Detect which cell encompasses the target text, then output its [X, Y] center coordinate. 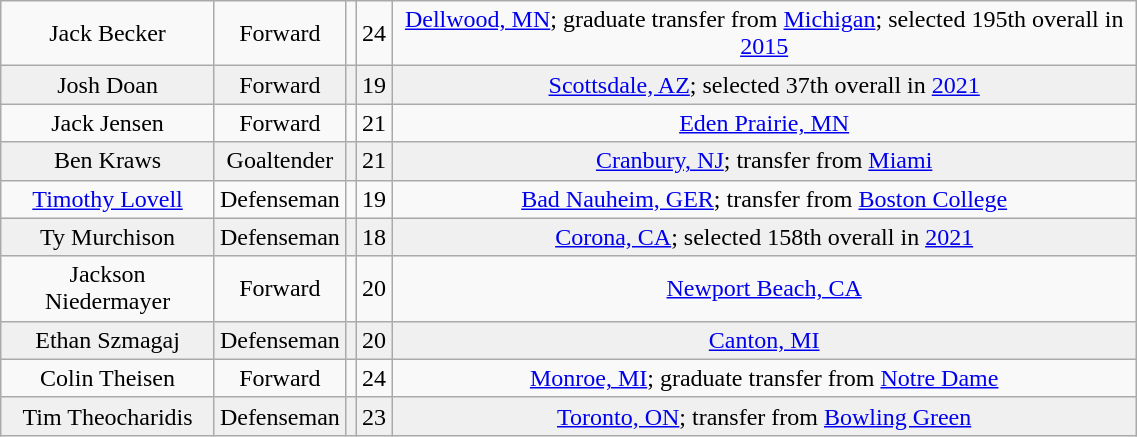
Eden Prairie, MN [764, 123]
Goaltender [280, 161]
Timothy Lovell [108, 199]
Newport Beach, CA [764, 288]
Jackson Niedermayer [108, 288]
Corona, CA; selected 158th overall in 2021 [764, 237]
Cranbury, NJ; transfer from Miami [764, 161]
Ty Murchison [108, 237]
Bad Nauheim, GER; transfer from Boston College [764, 199]
23 [374, 416]
Jack Jensen [108, 123]
Monroe, MI; graduate transfer from Notre Dame [764, 378]
18 [374, 237]
Tim Theocharidis [108, 416]
Colin Theisen [108, 378]
Josh Doan [108, 85]
Ben Kraws [108, 161]
Toronto, ON; transfer from Bowling Green [764, 416]
Jack Becker [108, 34]
Dellwood, MN; graduate transfer from Michigan; selected 195th overall in 2015 [764, 34]
Ethan Szmagaj [108, 340]
Canton, MI [764, 340]
Scottsdale, AZ; selected 37th overall in 2021 [764, 85]
